Search for the cell housing the specified text and yield its (X, Y) center coordinate. 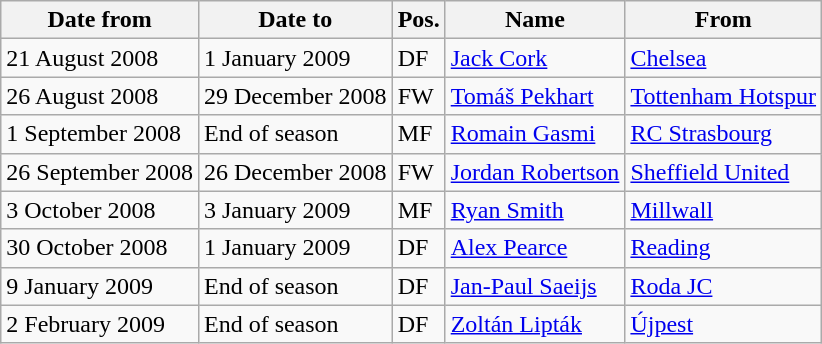
Reading (724, 248)
26 August 2008 (100, 96)
RC Strasbourg (724, 134)
Zoltán Lipták (535, 324)
Romain Gasmi (535, 134)
30 October 2008 (100, 248)
9 January 2009 (100, 286)
Jan-Paul Saeijs (535, 286)
Sheffield United (724, 172)
29 December 2008 (295, 96)
From (724, 20)
Alex Pearce (535, 248)
21 August 2008 (100, 58)
Pos. (418, 20)
Tottenham Hotspur (724, 96)
Name (535, 20)
26 December 2008 (295, 172)
Date from (100, 20)
3 October 2008 (100, 210)
Roda JC (724, 286)
Tomáš Pekhart (535, 96)
Chelsea (724, 58)
2 February 2009 (100, 324)
Millwall (724, 210)
Jack Cork (535, 58)
Ryan Smith (535, 210)
3 January 2009 (295, 210)
Date to (295, 20)
1 September 2008 (100, 134)
26 September 2008 (100, 172)
Jordan Robertson (535, 172)
Újpest (724, 324)
